Search for the cell housing the specified text and yield its (x, y) center coordinate. 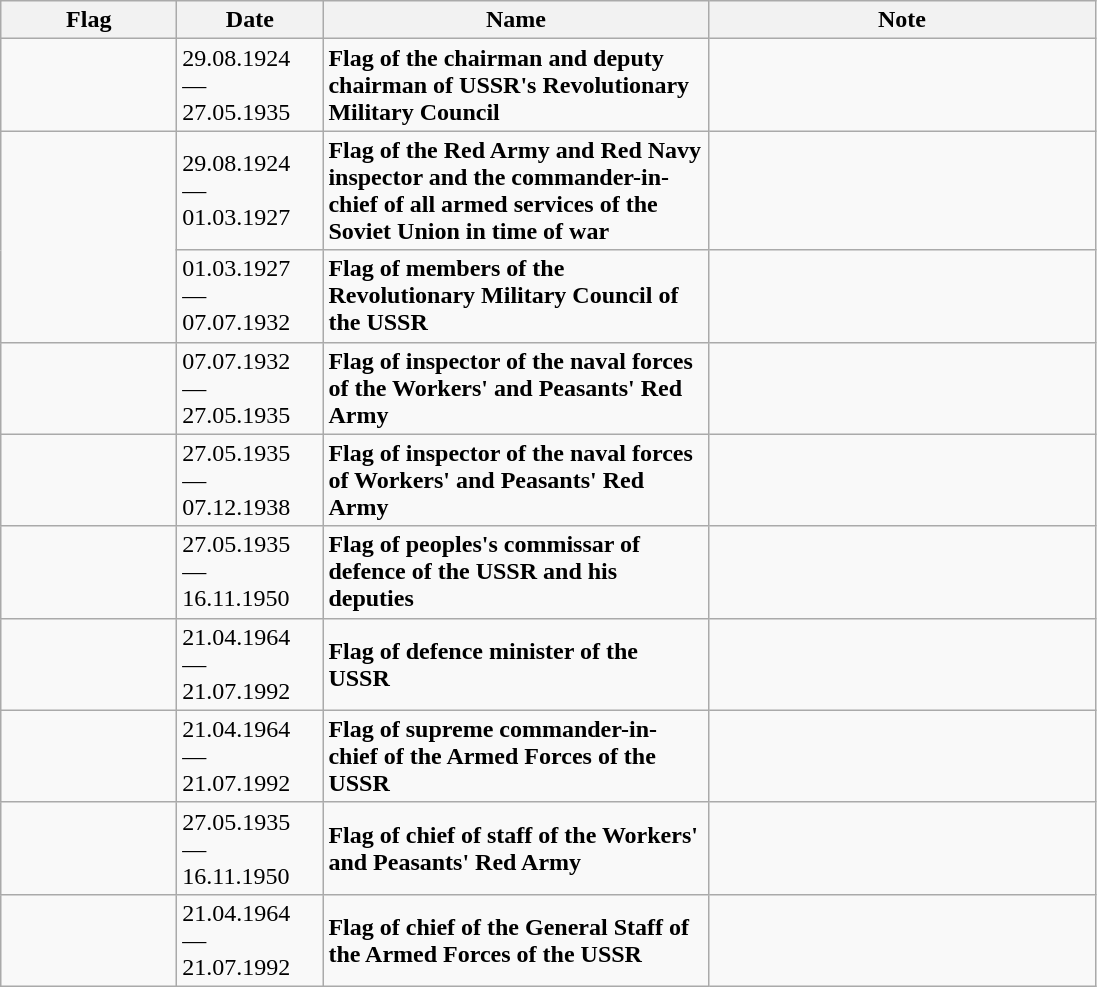
07.07.1932 — 27.05.1935 (250, 388)
Flag of the Red Army and Red Navy inspector and the commander-in-chief of all armed services of the Soviet Union in time of war (516, 190)
01.03.1927 — 07.07.1932 (250, 296)
Flag of inspector of the naval forces of the Workers' and Peasants' Red Army (516, 388)
29.08.1924 — 01.03.1927 (250, 190)
Name (516, 20)
Flag of the chairman and deputy chairman of USSR's Revolutionary Military Council (516, 85)
Flag of chief of staff of the Workers' and Peasants' Red Army (516, 848)
Flag (89, 20)
Flag of inspector of the naval forces of Workers' and Peasants' Red Army (516, 480)
Flag of peoples's commissar of defence of the USSR and his deputies (516, 572)
Flag of members of the Revolutionary Military Council of the USSR (516, 296)
Note (902, 20)
Date (250, 20)
Flag of supreme commander-in-chief of the Armed Forces of the USSR (516, 756)
29.08.1924 — 27.05.1935 (250, 85)
Flag of chief of the General Staff of the Armed Forces of the USSR (516, 940)
Flag of defence minister of the USSR (516, 664)
27.05.1935 — 07.12.1938 (250, 480)
